Return the [X, Y] coordinate for the center point of the cell that contains the specified text.  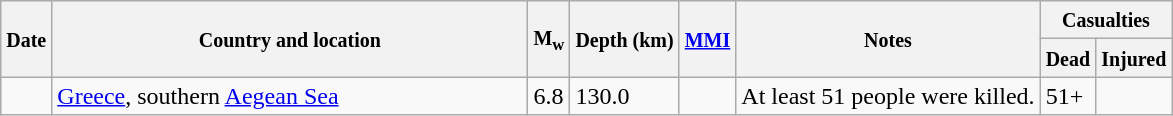
Country and location [290, 39]
Injured [1134, 58]
Notes [888, 39]
6.8 [549, 96]
51+ [1068, 96]
Mw [549, 39]
MMI [708, 39]
130.0 [624, 96]
Dead [1068, 58]
At least 51 people were killed. [888, 96]
Casualties [1106, 20]
Depth (km) [624, 39]
Greece, southern Aegean Sea [290, 96]
Date [26, 39]
